Identify which cell holds the provided text, then report its [x, y] central coordinate. 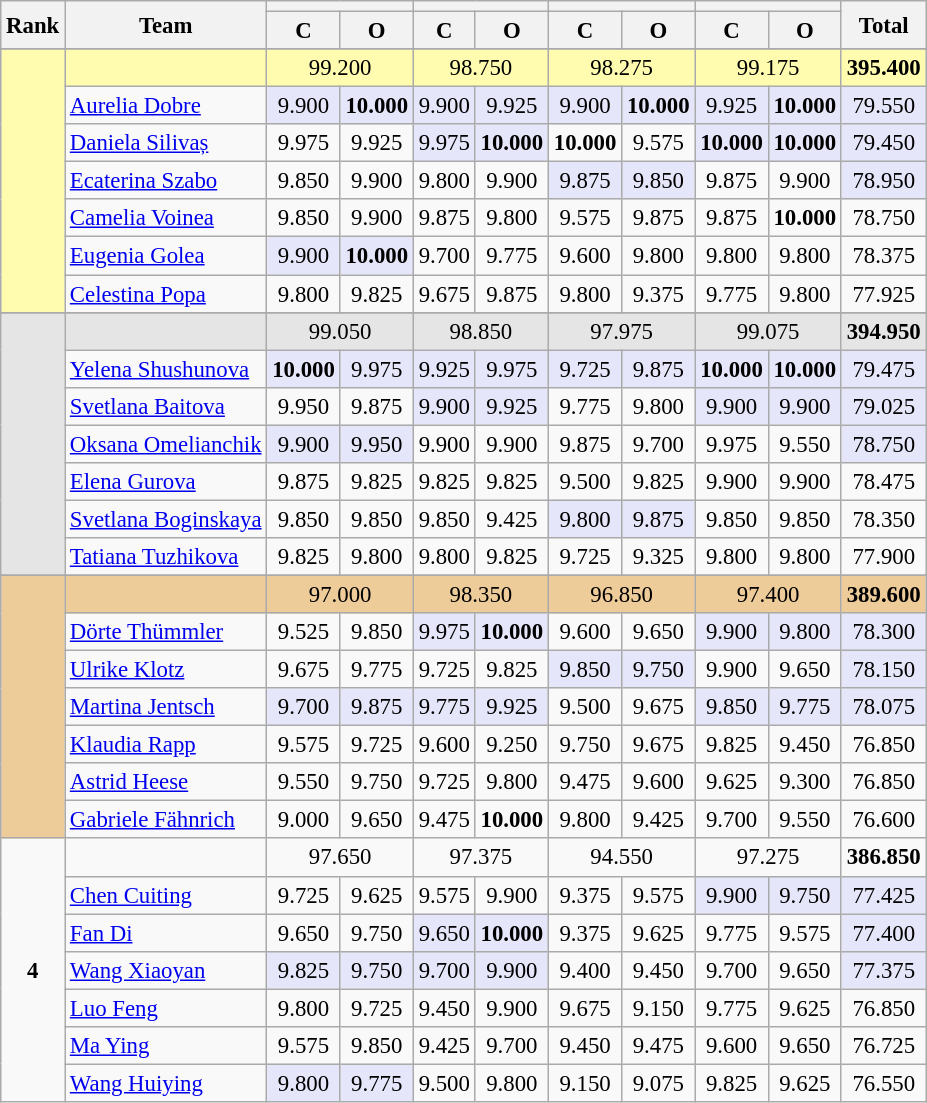
98.350 [480, 594]
77.400 [884, 933]
Svetlana Boginskaya [166, 519]
78.075 [884, 707]
78.300 [884, 632]
79.025 [884, 406]
79.550 [884, 106]
97.375 [480, 858]
Team [166, 25]
Klaudia Rapp [166, 745]
Oksana Omelianchik [166, 444]
Celestina Popa [166, 294]
Elena Gurova [166, 482]
78.350 [884, 519]
98.275 [621, 68]
97.000 [340, 594]
386.850 [884, 858]
77.900 [884, 557]
99.075 [768, 331]
79.450 [884, 143]
98.850 [480, 331]
76.550 [884, 1083]
Ma Ying [166, 1046]
Rank [33, 25]
Dörte Thümmler [166, 632]
Eugenia Golea [166, 256]
Ulrike Klotz [166, 670]
78.150 [884, 670]
9.250 [512, 745]
Total [884, 25]
97.975 [621, 331]
9.325 [658, 557]
Wang Xiaoyan [166, 970]
9.525 [304, 632]
98.750 [480, 68]
Chen Cuiting [166, 895]
97.650 [340, 858]
Ecaterina Szabo [166, 181]
Daniela Silivaș [166, 143]
Wang Huiying [166, 1083]
4 [33, 970]
77.375 [884, 970]
99.175 [768, 68]
97.275 [768, 858]
Luo Feng [166, 1008]
Svetlana Baitova [166, 406]
78.475 [884, 482]
394.950 [884, 331]
99.050 [340, 331]
9.300 [804, 782]
9.075 [658, 1083]
97.400 [768, 594]
94.550 [621, 858]
Fan Di [166, 933]
78.375 [884, 256]
76.725 [884, 1046]
79.475 [884, 369]
78.950 [884, 181]
395.400 [884, 68]
Camelia Voinea [166, 219]
Astrid Heese [166, 782]
99.200 [340, 68]
Martina Jentsch [166, 707]
77.425 [884, 895]
9.000 [304, 820]
76.600 [884, 820]
9.400 [584, 970]
96.850 [621, 594]
Yelena Shushunova [166, 369]
Tatiana Tuzhikova [166, 557]
Aurelia Dobre [166, 106]
Gabriele Fähnrich [166, 820]
77.925 [884, 294]
389.600 [884, 594]
